Locate the cell with the specified text and output its (x, y) center coordinate. 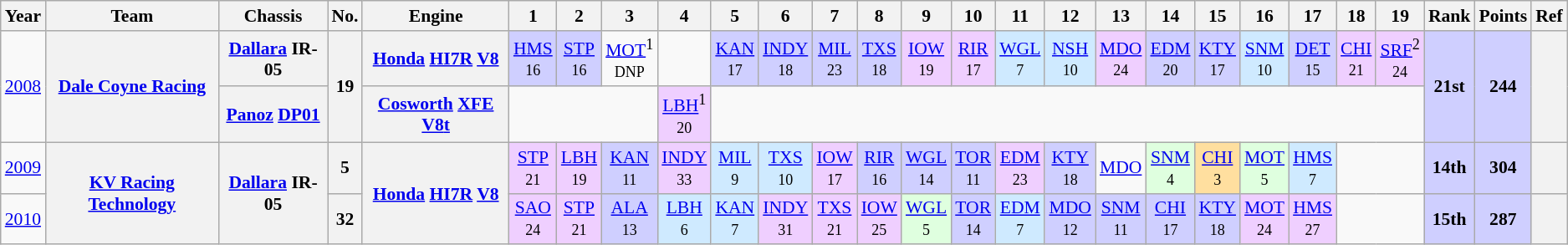
SAO24 (534, 219)
MDO (1121, 167)
SNM10 (1264, 59)
SNM11 (1121, 219)
Team (132, 16)
EDM7 (1020, 219)
10 (973, 16)
NSH10 (1070, 59)
13 (1121, 16)
KAN7 (734, 219)
TXS10 (785, 167)
MOT24 (1264, 219)
MIL9 (734, 167)
EDM23 (1020, 167)
MOT1DNP (629, 59)
2009 (23, 167)
INDY31 (785, 219)
IOW17 (835, 167)
Rank (1450, 16)
ALA13 (629, 219)
EDM20 (1170, 59)
KAN11 (629, 167)
304 (1503, 167)
HMS27 (1313, 219)
HMS16 (534, 59)
CHI17 (1170, 219)
12 (1070, 16)
4 (684, 16)
KTY17 (1218, 59)
18 (1356, 16)
WGL14 (927, 167)
DET15 (1313, 59)
MDO24 (1121, 59)
8 (880, 16)
TXS18 (880, 59)
IOW25 (880, 219)
CHI21 (1356, 59)
11 (1020, 16)
RIR17 (973, 59)
SRF224 (1400, 59)
2010 (23, 219)
21st (1450, 87)
Year (23, 16)
SNM4 (1170, 167)
RIR16 (880, 167)
16 (1264, 16)
No. (345, 16)
MDO12 (1070, 219)
WGL7 (1020, 59)
Ref (1549, 16)
9 (927, 16)
Engine (435, 16)
LBH19 (579, 167)
Points (1503, 16)
CHI3 (1218, 167)
Dale Coyne Racing (132, 87)
Cosworth XFE V8t (435, 115)
3 (629, 16)
KAN17 (734, 59)
14 (1170, 16)
244 (1503, 87)
17 (1313, 16)
LBH6 (684, 219)
STP16 (579, 59)
1 (534, 16)
287 (1503, 219)
15 (1218, 16)
WGL5 (927, 219)
TXS21 (835, 219)
TOR11 (973, 167)
MIL23 (835, 59)
7 (835, 16)
2 (579, 16)
INDY18 (785, 59)
32 (345, 219)
15th (1450, 219)
Chassis (273, 16)
LBH120 (684, 115)
INDY33 (684, 167)
Panoz DP01 (273, 115)
KV Racing Technology (132, 193)
14th (1450, 167)
6 (785, 16)
HMS7 (1313, 167)
MOT5 (1264, 167)
2008 (23, 87)
IOW19 (927, 59)
TOR14 (973, 219)
